Search for the cell housing the specified text and yield its [x, y] center coordinate. 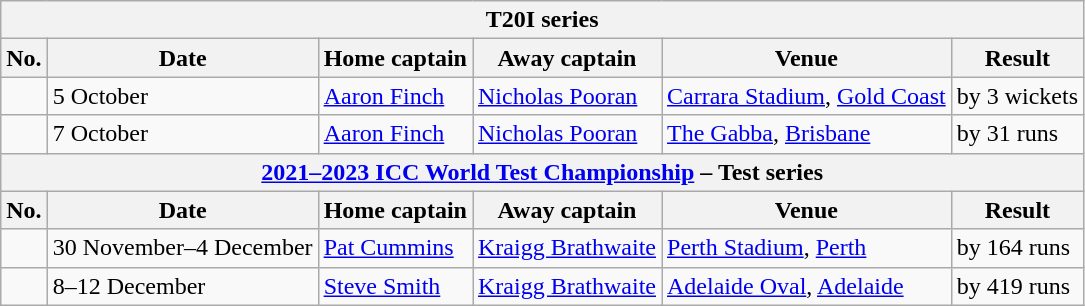
T20I series [542, 20]
2021–2023 ICC World Test Championship – Test series [542, 172]
Adelaide Oval, Adelaide [807, 286]
Pat Cummins [395, 248]
7 October [182, 134]
Perth Stadium, Perth [807, 248]
30 November–4 December [182, 248]
by 164 runs [1017, 248]
8–12 December [182, 286]
Carrara Stadium, Gold Coast [807, 96]
Steve Smith [395, 286]
by 3 wickets [1017, 96]
by 419 runs [1017, 286]
by 31 runs [1017, 134]
5 October [182, 96]
The Gabba, Brisbane [807, 134]
